Detect which cell encompasses the target text, then output its [X, Y] center coordinate. 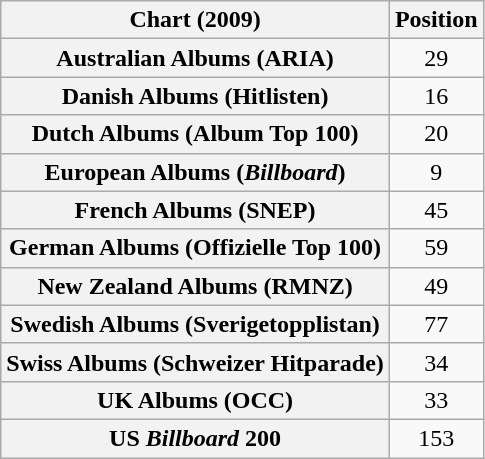
Position [436, 20]
Swiss Albums (Schweizer Hitparade) [196, 362]
Dutch Albums (Album Top 100) [196, 134]
9 [436, 172]
33 [436, 400]
49 [436, 286]
US Billboard 200 [196, 438]
20 [436, 134]
French Albums (SNEP) [196, 210]
153 [436, 438]
UK Albums (OCC) [196, 400]
16 [436, 96]
59 [436, 248]
Swedish Albums (Sverigetopplistan) [196, 324]
German Albums (Offizielle Top 100) [196, 248]
77 [436, 324]
European Albums (Billboard) [196, 172]
Danish Albums (Hitlisten) [196, 96]
Australian Albums (ARIA) [196, 58]
29 [436, 58]
New Zealand Albums (RMNZ) [196, 286]
45 [436, 210]
Chart (2009) [196, 20]
34 [436, 362]
